Detect which cell encompasses the target text, then output its [X, Y] center coordinate. 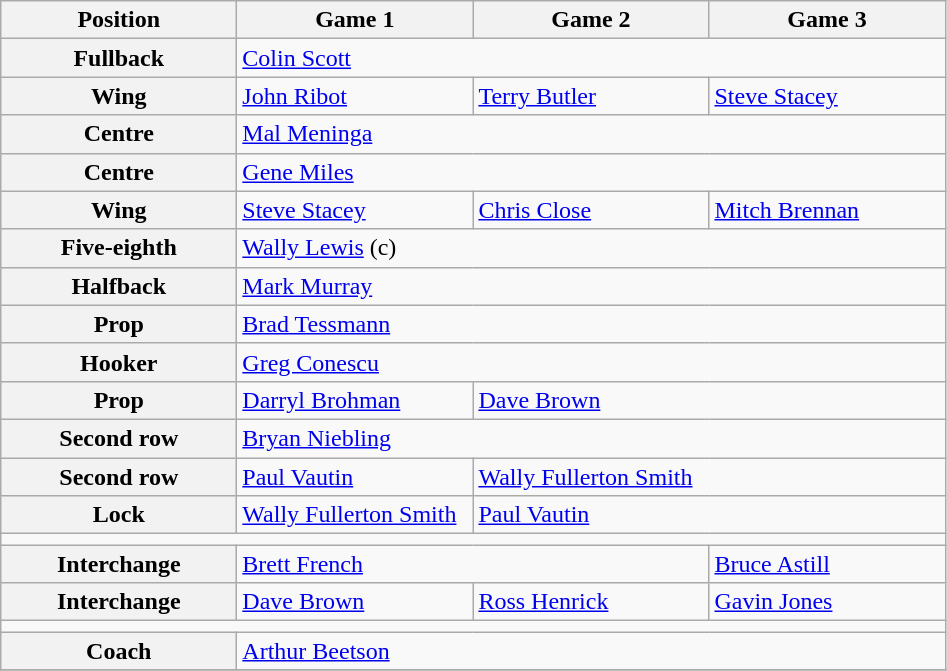
Hooker [119, 362]
Gavin Jones [827, 602]
Mal Meninga [591, 134]
Lock [119, 515]
Brad Tessmann [591, 324]
Fullback [119, 58]
Chris Close [591, 210]
Halfback [119, 286]
Game 2 [591, 20]
Bryan Niebling [591, 438]
Ross Henrick [591, 602]
John Ribot [355, 96]
Brett French [473, 564]
Darryl Brohman [355, 400]
Game 3 [827, 20]
Mark Murray [591, 286]
Arthur Beetson [591, 651]
Gene Miles [591, 172]
Game 1 [355, 20]
Colin Scott [591, 58]
Position [119, 20]
Mitch Brennan [827, 210]
Bruce Astill [827, 564]
Greg Conescu [591, 362]
Wally Lewis (c) [591, 248]
Five-eighth [119, 248]
Coach [119, 651]
Terry Butler [591, 96]
